Output the (x, y) coordinate of the center of the cell containing the given text.  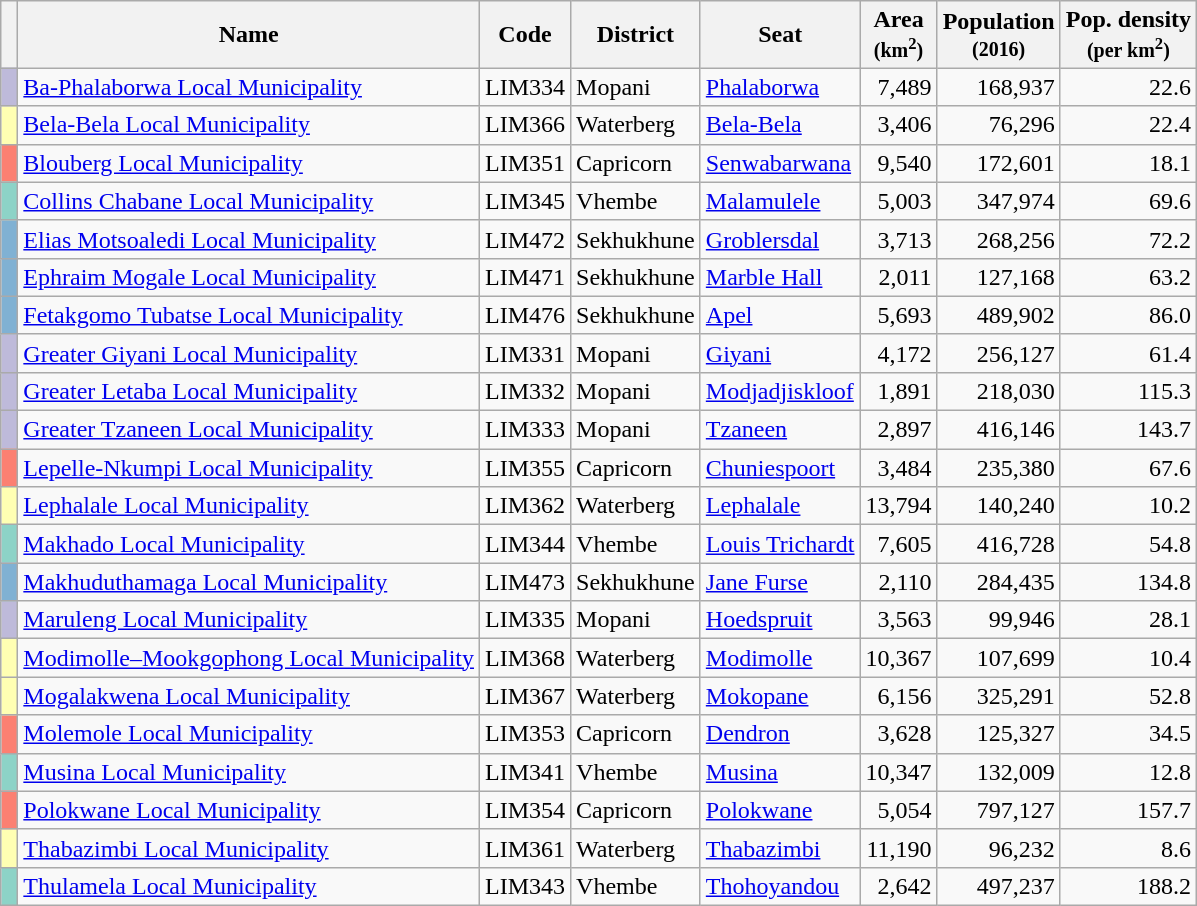
497,237 (998, 886)
Chuniespoort (780, 468)
10,367 (898, 658)
67.6 (1128, 468)
2,897 (898, 430)
3,563 (898, 620)
Lephalale Local Municipality (249, 506)
3,406 (898, 125)
LIM355 (526, 468)
6,156 (898, 696)
5,054 (898, 810)
69.6 (1128, 201)
Bela-Bela (780, 125)
96,232 (998, 848)
63.2 (1128, 277)
284,435 (998, 582)
143.7 (1128, 430)
5,693 (898, 315)
140,240 (998, 506)
52.8 (1128, 696)
Phalaborwa (780, 87)
347,974 (998, 201)
Dendron (780, 734)
Modjadjiskloof (780, 391)
Greater Giyani Local Municipality (249, 353)
2,110 (898, 582)
107,699 (998, 658)
Makhado Local Municipality (249, 544)
LIM354 (526, 810)
1,891 (898, 391)
Musina (780, 772)
Thabazimbi (780, 848)
3,484 (898, 468)
Mogalakwena Local Municipality (249, 696)
LIM333 (526, 430)
Giyani (780, 353)
Fetakgomo Tubatse Local Municipality (249, 315)
218,030 (998, 391)
10.2 (1128, 506)
61.4 (1128, 353)
Modimolle (780, 658)
Greater Tzaneen Local Municipality (249, 430)
22.6 (1128, 87)
Musina Local Municipality (249, 772)
LIM362 (526, 506)
34.5 (1128, 734)
Area(km2) (898, 34)
Thulamela Local Municipality (249, 886)
125,327 (998, 734)
416,728 (998, 544)
268,256 (998, 239)
10.4 (1128, 658)
7,489 (898, 87)
Maruleng Local Municipality (249, 620)
10,347 (898, 772)
LIM335 (526, 620)
Lephalale (780, 506)
Jane Furse (780, 582)
Hoedspruit (780, 620)
54.8 (1128, 544)
Lepelle-Nkumpi Local Municipality (249, 468)
Ephraim Mogale Local Municipality (249, 277)
188.2 (1128, 886)
Senwabarwana (780, 163)
2,642 (898, 886)
7,605 (898, 544)
LIM331 (526, 353)
LIM345 (526, 201)
127,168 (998, 277)
235,380 (998, 468)
86.0 (1128, 315)
Thohoyandou (780, 886)
12.8 (1128, 772)
Tzaneen (780, 430)
LIM344 (526, 544)
Thabazimbi Local Municipality (249, 848)
11,190 (898, 848)
Modimolle–Mookgophong Local Municipality (249, 658)
22.4 (1128, 125)
LIM343 (526, 886)
72.2 (1128, 239)
797,127 (998, 810)
2,011 (898, 277)
Code (526, 34)
Elias Motsoaledi Local Municipality (249, 239)
LIM334 (526, 87)
Apel (780, 315)
LIM351 (526, 163)
LIM361 (526, 848)
Marble Hall (780, 277)
LIM367 (526, 696)
Makhuduthamaga Local Municipality (249, 582)
LIM332 (526, 391)
LIM341 (526, 772)
LIM473 (526, 582)
Ba-Phalaborwa Local Municipality (249, 87)
416,146 (998, 430)
13,794 (898, 506)
LIM472 (526, 239)
489,902 (998, 315)
Population(2016) (998, 34)
Louis Trichardt (780, 544)
Groblersdal (780, 239)
Seat (780, 34)
Name (249, 34)
LIM353 (526, 734)
8.6 (1128, 848)
9,540 (898, 163)
325,291 (998, 696)
172,601 (998, 163)
Pop. density(per km2) (1128, 34)
3,628 (898, 734)
Bela-Bela Local Municipality (249, 125)
99,946 (998, 620)
168,937 (998, 87)
LIM471 (526, 277)
5,003 (898, 201)
28.1 (1128, 620)
157.7 (1128, 810)
Blouberg Local Municipality (249, 163)
4,172 (898, 353)
76,296 (998, 125)
LIM368 (526, 658)
LIM366 (526, 125)
Polokwane (780, 810)
Greater Letaba Local Municipality (249, 391)
Molemole Local Municipality (249, 734)
18.1 (1128, 163)
District (636, 34)
132,009 (998, 772)
256,127 (998, 353)
3,713 (898, 239)
134.8 (1128, 582)
Polokwane Local Municipality (249, 810)
115.3 (1128, 391)
LIM476 (526, 315)
Malamulele (780, 201)
Mokopane (780, 696)
Collins Chabane Local Municipality (249, 201)
